Capture the cell that displays the provided text and extract its [x, y] central coordinate. 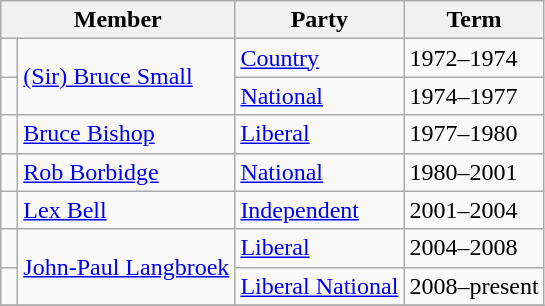
Country [320, 58]
2004–2008 [474, 248]
Member [118, 20]
Term [474, 20]
2001–2004 [474, 210]
1974–1977 [474, 96]
Party [320, 20]
1980–2001 [474, 172]
John-Paul Langbroek [126, 267]
2008–present [474, 286]
Bruce Bishop [126, 134]
(Sir) Bruce Small [126, 77]
Rob Borbidge [126, 172]
1977–1980 [474, 134]
Lex Bell [126, 210]
1972–1974 [474, 58]
Liberal National [320, 286]
Independent [320, 210]
